Scan for the cell matching the given text and deliver its [X, Y] coordinate at center. 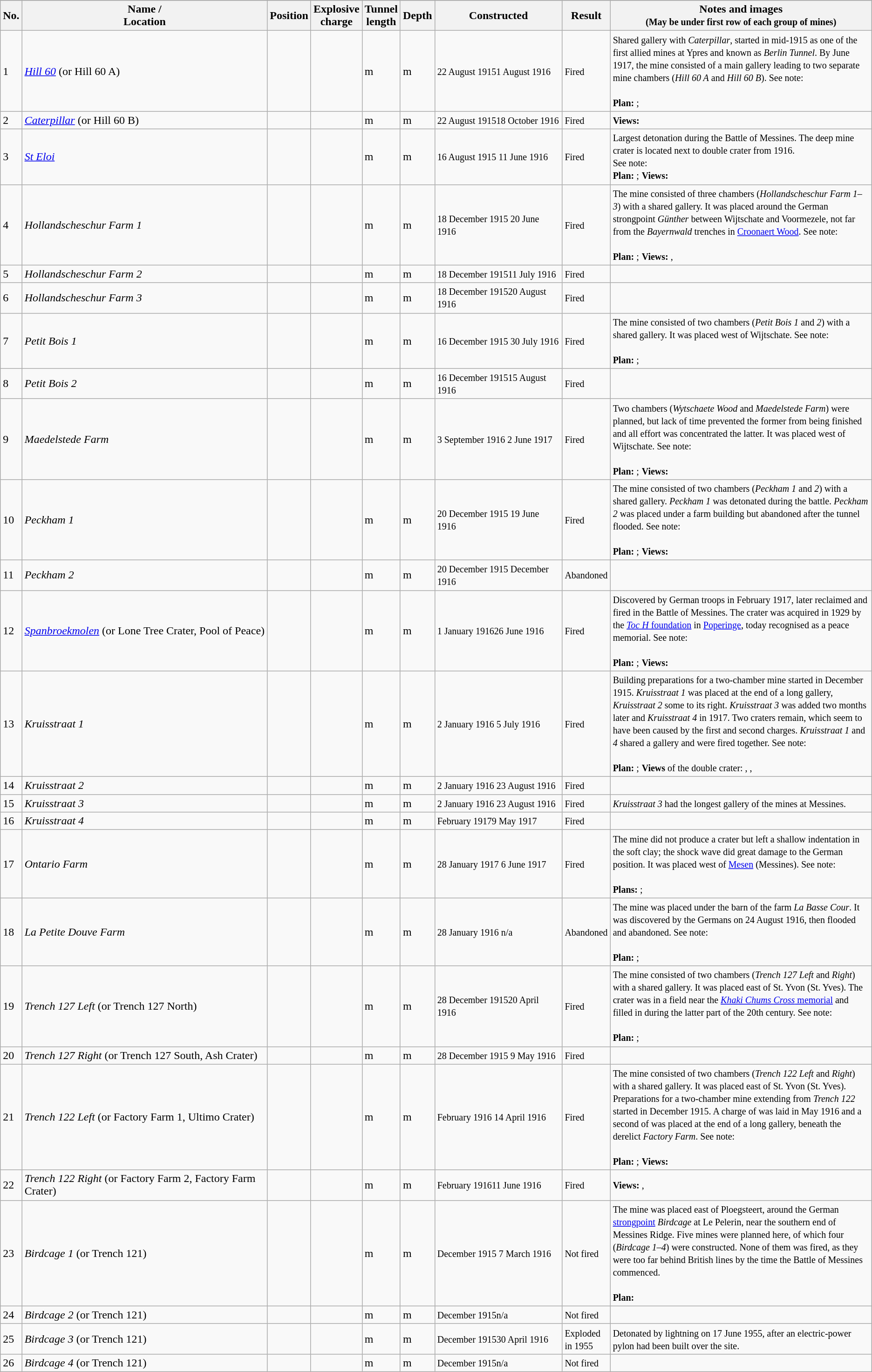
Detonated by lightning on 17 June 1955, after an electric-power pylon had been built over the site. [741, 1338]
20 [11, 1055]
Trench 122 Left (or Factory Farm 1, Ultimo Crater) [144, 1117]
February 1916 14 April 1916 [498, 1117]
Peckham 1 [144, 520]
February 191611 June 1916 [498, 1185]
18 [11, 932]
The mine consisted of two chambers (Petit Bois 1 and 2) with a shared gallery. It was placed west of Wijtschate. See note: Plan: ; [741, 341]
Tunnellength [381, 16]
21 [11, 1117]
Kruisstraat 3 [144, 803]
22 August 191518 October 1916 [498, 120]
Views: , [741, 1185]
1 January 191626 June 1916 [498, 631]
24 [11, 1315]
13 [11, 724]
20 December 1915 19 June 1916 [498, 520]
La Petite Douve Farm [144, 932]
16 August 1915 11 June 1916 [498, 156]
Hollandscheschur Farm 3 [144, 298]
16 December 191515 August 1916 [498, 384]
5 [11, 274]
17 [11, 864]
16 December 1915 30 July 1916 [498, 341]
22 [11, 1185]
3 [11, 156]
Maedelstede Farm [144, 439]
28 January 1916 n/a [498, 932]
Result [586, 16]
Hollandscheschur Farm 2 [144, 274]
4 [11, 224]
20 December 1915 December 1916 [498, 575]
15 [11, 803]
1 [11, 71]
Name / Location [144, 16]
Notes and images(May be under first row of each group of mines) [741, 16]
Trench 127 Left (or Trench 127 North) [144, 1006]
28 January 1917 6 June 1917 [498, 864]
Caterpillar (or Hill 60 B) [144, 120]
11 [11, 575]
25 [11, 1338]
26 [11, 1363]
2 [11, 120]
Trench 127 Right (or Trench 127 South, Ash Crater) [144, 1055]
No. [11, 16]
Position [289, 16]
Kruisstraat 3 had the longest gallery of the mines at Messines. [741, 803]
Kruisstraat 4 [144, 821]
Explosive charge [336, 16]
14 [11, 786]
12 [11, 631]
28 December 1915 9 May 1916 [498, 1055]
19 [11, 1006]
22 August 19151 August 1916 [498, 71]
Spanbroekmolen (or Lone Tree Crater, Pool of Peace) [144, 631]
Petit Bois 2 [144, 384]
18 December 1915 20 June 1916 [498, 224]
9 [11, 439]
7 [11, 341]
Trench 122 Right (or Factory Farm 2, Factory Farm Crater) [144, 1185]
18 December 191511 July 1916 [498, 274]
St Eloi [144, 156]
Birdcage 2 (or Trench 121) [144, 1315]
18 December 191520 August 1916 [498, 298]
Hollandscheschur Farm 1 [144, 224]
23 [11, 1253]
Hill 60 (or Hill 60 A) [144, 71]
6 [11, 298]
3 September 1916 2 June 1917 [498, 439]
10 [11, 520]
Birdcage 1 (or Trench 121) [144, 1253]
Kruisstraat 2 [144, 786]
February 19179 May 1917 [498, 821]
Views: [741, 120]
2 January 1916 5 July 1916 [498, 724]
December 191530 April 1916 [498, 1338]
Birdcage 3 (or Trench 121) [144, 1338]
Ontario Farm [144, 864]
Explodedin 1955 [586, 1338]
8 [11, 384]
Depth [417, 16]
Peckham 2 [144, 575]
28 December 191520 April 1916 [498, 1006]
Petit Bois 1 [144, 341]
16 [11, 821]
December 1915 7 March 1916 [498, 1253]
Constructed [498, 16]
Kruisstraat 1 [144, 724]
Birdcage 4 (or Trench 121) [144, 1363]
Largest detonation during the Battle of Messines. The deep mine crater is located next to double crater from 1916.See note: Plan: ; Views: [741, 156]
